Detect which cell encompasses the target text, then output its [x, y] center coordinate. 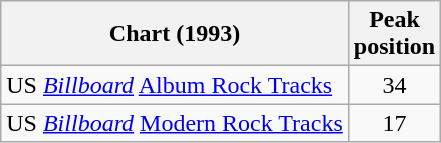
17 [394, 123]
Peakposition [394, 34]
US Billboard Modern Rock Tracks [175, 123]
Chart (1993) [175, 34]
34 [394, 85]
US Billboard Album Rock Tracks [175, 85]
